Capture the cell that displays the provided text and extract its (x, y) central coordinate. 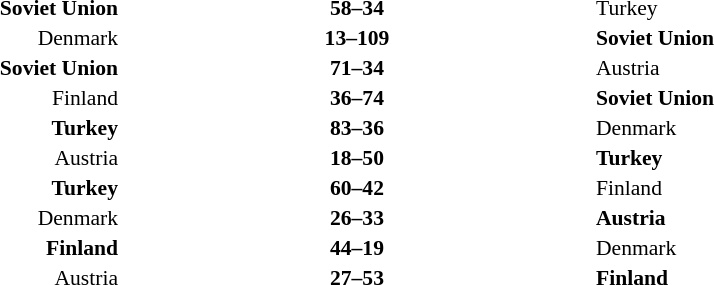
18–50 (357, 158)
36–74 (357, 98)
26–33 (357, 218)
83–36 (357, 128)
60–42 (357, 188)
71–34 (357, 68)
13–109 (357, 38)
44–19 (357, 248)
